Scan for the cell matching the given text and deliver its (x, y) coordinate at center. 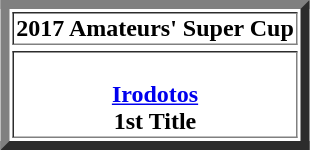
2017 Amateurs' Super Cup (155, 28)
Irodotos1st Title (155, 94)
